From the cell containing the given text, extract its center point as [X, Y] coordinate. 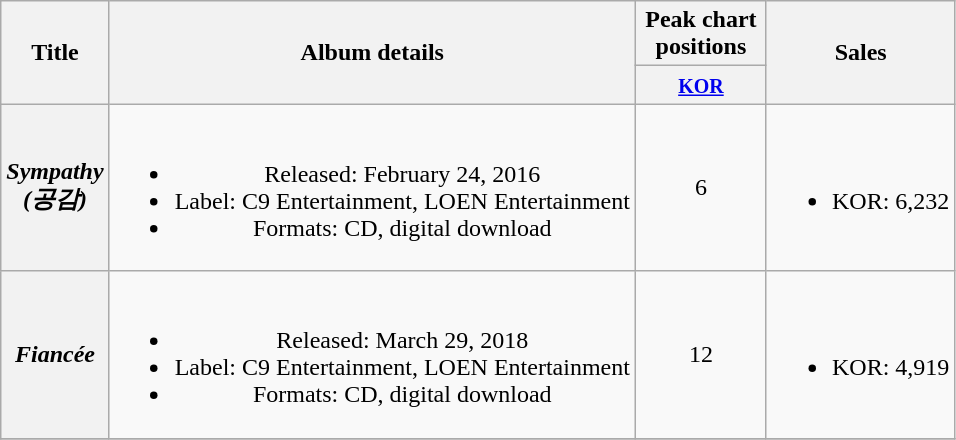
KOR: 4,919 [860, 354]
Sympathy(공감) [55, 188]
Peak chart positions [700, 34]
Title [55, 52]
6 [700, 188]
Fiancée [55, 354]
Released: March 29, 2018Label: C9 Entertainment, LOEN EntertainmentFormats: CD, digital download [372, 354]
Released: February 24, 2016Label: C9 Entertainment, LOEN EntertainmentFormats: CD, digital download [372, 188]
Sales [860, 52]
KOR: 6,232 [860, 188]
Album details [372, 52]
KOR [700, 85]
12 [700, 354]
